Extract the [x, y] coordinate from the center of the cell holding the provided text.  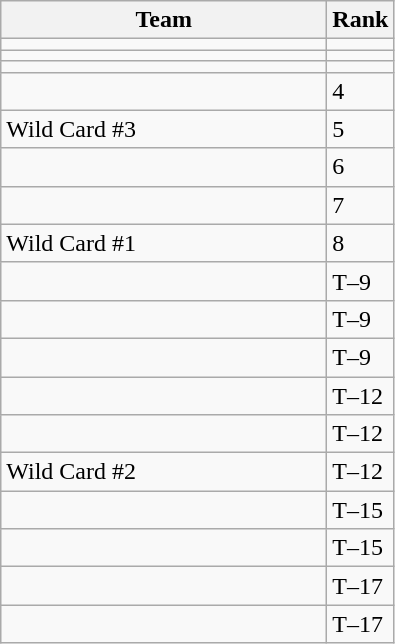
Rank [360, 20]
4 [360, 91]
5 [360, 129]
7 [360, 205]
8 [360, 243]
6 [360, 167]
Team [164, 20]
Wild Card #1 [164, 243]
Wild Card #3 [164, 129]
Wild Card #2 [164, 472]
